For the text-containing cell, return its midpoint in (x, y) coordinate format. 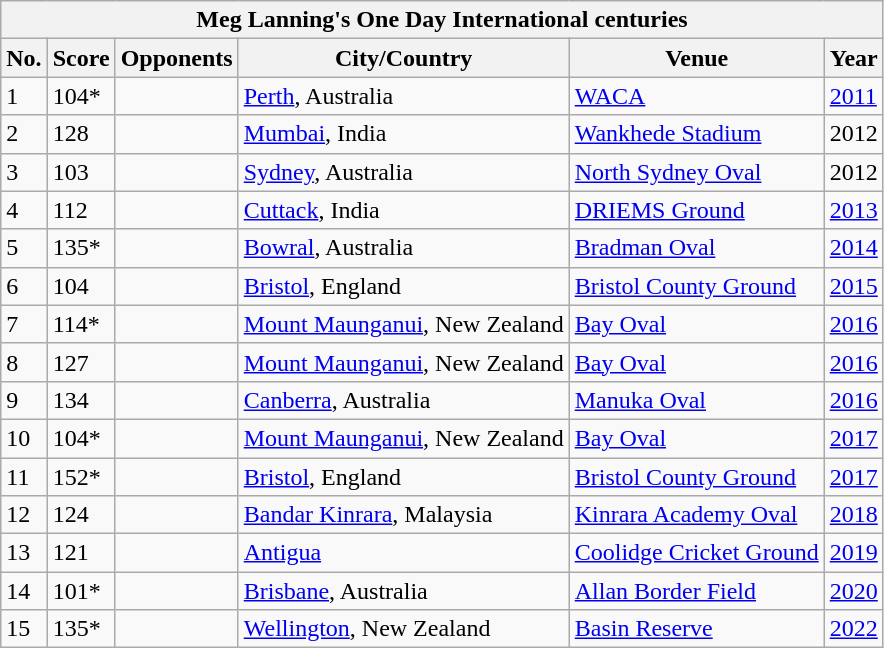
Coolidge Cricket Ground (696, 553)
15 (24, 629)
2019 (854, 553)
12 (24, 515)
Bowral, Australia (404, 248)
Meg Lanning's One Day International centuries (442, 20)
City/Country (404, 58)
Wankhede Stadium (696, 134)
Cuttack, India (404, 210)
Allan Border Field (696, 591)
Manuka Oval (696, 400)
2013 (854, 210)
10 (24, 438)
No. (24, 58)
152* (81, 477)
5 (24, 248)
Bandar Kinrara, Malaysia (404, 515)
2011 (854, 96)
9 (24, 400)
Basin Reserve (696, 629)
2014 (854, 248)
104 (81, 286)
2 (24, 134)
2015 (854, 286)
134 (81, 400)
128 (81, 134)
Antigua (404, 553)
8 (24, 362)
4 (24, 210)
2018 (854, 515)
Score (81, 58)
2022 (854, 629)
North Sydney Oval (696, 172)
121 (81, 553)
6 (24, 286)
Opponents (176, 58)
3 (24, 172)
Venue (696, 58)
2020 (854, 591)
Kinrara Academy Oval (696, 515)
13 (24, 553)
103 (81, 172)
7 (24, 324)
Year (854, 58)
Perth, Australia (404, 96)
Sydney, Australia (404, 172)
112 (81, 210)
DRIEMS Ground (696, 210)
Canberra, Australia (404, 400)
Mumbai, India (404, 134)
127 (81, 362)
114* (81, 324)
Wellington, New Zealand (404, 629)
11 (24, 477)
1 (24, 96)
Bradman Oval (696, 248)
14 (24, 591)
Brisbane, Australia (404, 591)
WACA (696, 96)
101* (81, 591)
124 (81, 515)
